Extract the [X, Y] coordinate from the center of the cell holding the provided text.  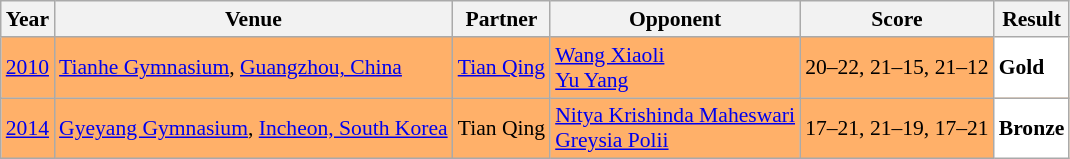
Result [1032, 19]
Venue [254, 19]
2010 [28, 68]
Opponent [675, 19]
Partner [502, 19]
2014 [28, 128]
20–22, 21–15, 21–12 [897, 68]
Gold [1032, 68]
Wang Xiaoli Yu Yang [675, 68]
Bronze [1032, 128]
17–21, 21–19, 17–21 [897, 128]
Gyeyang Gymnasium, Incheon, South Korea [254, 128]
Year [28, 19]
Tianhe Gymnasium, Guangzhou, China [254, 68]
Score [897, 19]
Nitya Krishinda Maheswari Greysia Polii [675, 128]
